Return (X, Y) of the center of cell containing provided text 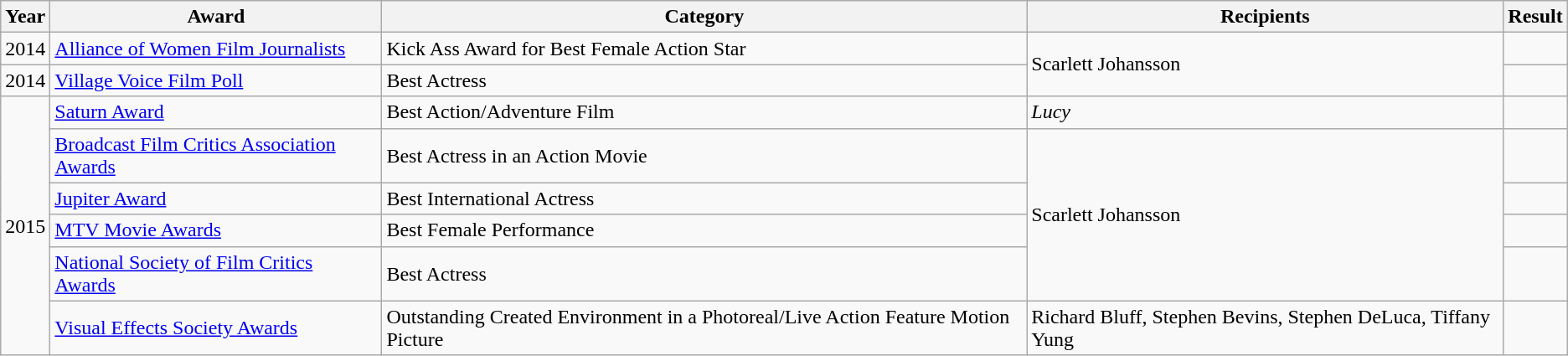
Jupiter Award (216, 199)
Saturn Award (216, 112)
Alliance of Women Film Journalists (216, 49)
Best Female Performance (704, 230)
Award (216, 17)
Village Voice Film Poll (216, 80)
Year (25, 17)
Best International Actress (704, 199)
Broadcast Film Critics Association Awards (216, 156)
Best Action/Adventure Film (704, 112)
2015 (25, 226)
National Society of Film Critics Awards (216, 273)
Best Actress in an Action Movie (704, 156)
Lucy (1265, 112)
Outstanding Created Environment in a Photoreal/Live Action Feature Motion Picture (704, 328)
Category (704, 17)
Kick Ass Award for Best Female Action Star (704, 49)
MTV Movie Awards (216, 230)
Result (1535, 17)
Visual Effects Society Awards (216, 328)
Recipients (1265, 17)
Richard Bluff, Stephen Bevins, Stephen DeLuca, Tiffany Yung (1265, 328)
